Detect which cell encompasses the target text, then output its (X, Y) center coordinate. 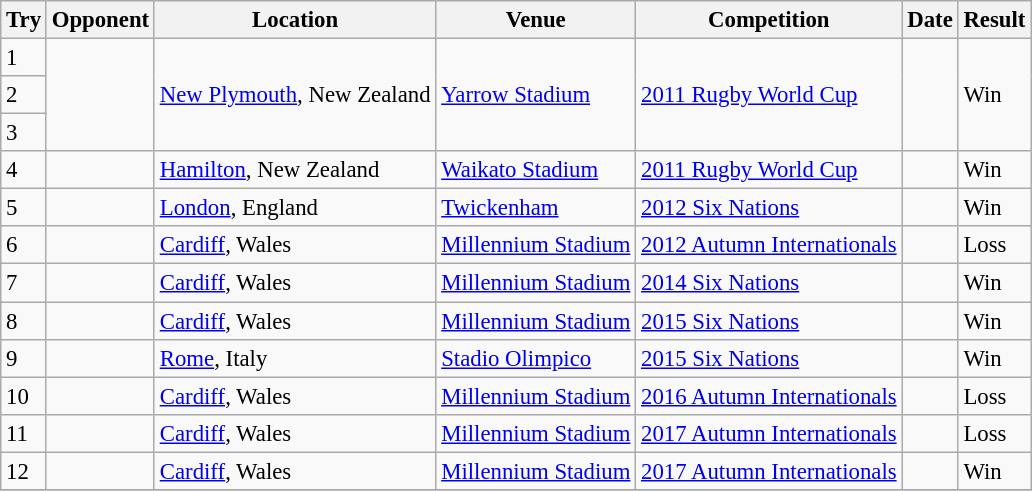
Rome, Italy (294, 358)
2014 Six Nations (769, 283)
6 (24, 245)
2012 Autumn Internationals (769, 245)
11 (24, 433)
10 (24, 396)
Hamilton, New Zealand (294, 170)
Waikato Stadium (536, 170)
4 (24, 170)
7 (24, 283)
8 (24, 321)
9 (24, 358)
Yarrow Stadium (536, 96)
3 (24, 133)
5 (24, 208)
2 (24, 95)
2012 Six Nations (769, 208)
Stadio Olimpico (536, 358)
Venue (536, 20)
Location (294, 20)
Date (930, 20)
Competition (769, 20)
New Plymouth, New Zealand (294, 96)
1 (24, 58)
2016 Autumn Internationals (769, 396)
Opponent (100, 20)
Twickenham (536, 208)
London, England (294, 208)
Result (994, 20)
Try (24, 20)
12 (24, 471)
